Return [X, Y] of the center of cell containing provided text 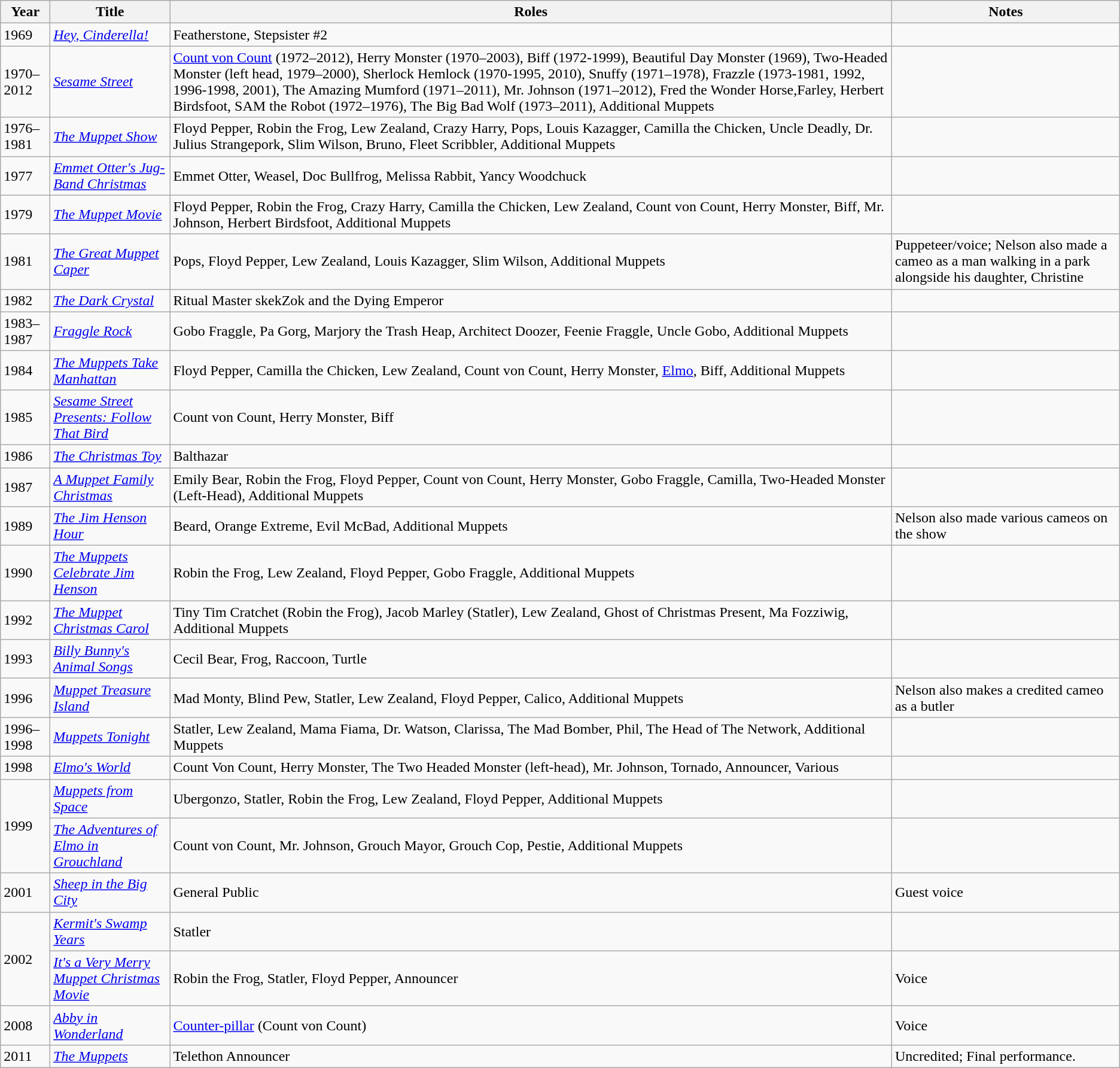
1990 [25, 573]
1983–1987 [25, 331]
Robin the Frog, Statler, Floyd Pepper, Announcer [531, 978]
1999 [25, 826]
1982 [25, 300]
The Christmas Toy [110, 456]
1989 [25, 527]
Nelson also made various cameos on the show [1006, 527]
Year [25, 12]
1987 [25, 487]
Balthazar [531, 456]
Sesame Street Presents: Follow That Bird [110, 417]
Gobo Fraggle, Pa Gorg, Marjory the Trash Heap, Architect Doozer, Feenie Fraggle, Uncle Gobo, Additional Muppets [531, 331]
Muppets from Space [110, 798]
1992 [25, 620]
Sesame Street [110, 81]
Elmo's World [110, 768]
1998 [25, 768]
1985 [25, 417]
Robin the Frog, Lew Zealand, Floyd Pepper, Gobo Fraggle, Additional Muppets [531, 573]
It's a Very Merry Muppet Christmas Movie [110, 978]
Telethon Announcer [531, 1056]
The Muppets [110, 1056]
Featherstone, Stepsister #2 [531, 35]
Muppet Treasure Island [110, 698]
Counter-pillar (Count von Count) [531, 1026]
1969 [25, 35]
Muppets Tonight [110, 737]
Ritual Master skekZok and the Dying Emperor [531, 300]
Uncredited; Final performance. [1006, 1056]
1981 [25, 261]
Guest voice [1006, 893]
1976–1981 [25, 136]
The Dark Crystal [110, 300]
The Muppet Christmas Carol [110, 620]
1993 [25, 659]
1996 [25, 698]
The Adventures of Elmo in Grouchland [110, 845]
Title [110, 12]
2011 [25, 1056]
Count von Count, Mr. Johnson, Grouch Mayor, Grouch Cop, Pestie, Additional Muppets [531, 845]
The Great Muppet Caper [110, 261]
2008 [25, 1026]
The Jim Henson Hour [110, 527]
1970–2012 [25, 81]
Floyd Pepper, Camilla the Chicken, Lew Zealand, Count von Count, Herry Monster, Elmo, Biff, Additional Muppets [531, 370]
Emmet Otter's Jug-Band Christmas [110, 176]
Nelson also makes a credited cameo as a butler [1006, 698]
Tiny Tim Cratchet (Robin the Frog), Jacob Marley (Statler), Lew Zealand, Ghost of Christmas Present, Ma Fozziwig, Additional Muppets [531, 620]
Billy Bunny's Animal Songs [110, 659]
Roles [531, 12]
Puppeteer/voice; Nelson also made a cameo as a man walking in a park alongside his daughter, Christine [1006, 261]
Ubergonzo, Statler, Robin the Frog, Lew Zealand, Floyd Pepper, Additional Muppets [531, 798]
Cecil Bear, Frog, Raccoon, Turtle [531, 659]
Emily Bear, Robin the Frog, Floyd Pepper, Count von Count, Herry Monster, Gobo Fraggle, Camilla, Two-Headed Monster (Left-Head), Additional Muppets [531, 487]
1986 [25, 456]
Pops, Floyd Pepper, Lew Zealand, Louis Kazagger, Slim Wilson, Additional Muppets [531, 261]
The Muppet Show [110, 136]
Notes [1006, 12]
The Muppets Take Manhattan [110, 370]
Statler, Lew Zealand, Mama Fiama, Dr. Watson, Clarissa, The Mad Bomber, Phil, The Head of The Network, Additional Muppets [531, 737]
Count Von Count, Herry Monster, The Two Headed Monster (left-head), Mr. Johnson, Tornado, Announcer, Various [531, 768]
Mad Monty, Blind Pew, Statler, Lew Zealand, Floyd Pepper, Calico, Additional Muppets [531, 698]
Kermit's Swamp Years [110, 931]
Hey, Cinderella! [110, 35]
Emmet Otter, Weasel, Doc Bullfrog, Melissa Rabbit, Yancy Woodchuck [531, 176]
Beard, Orange Extreme, Evil McBad, Additional Muppets [531, 527]
Statler [531, 931]
2002 [25, 959]
1996–1998 [25, 737]
Fraggle Rock [110, 331]
Sheep in the Big City [110, 893]
The Muppets Celebrate Jim Henson [110, 573]
A Muppet Family Christmas [110, 487]
2001 [25, 893]
The Muppet Movie [110, 214]
1977 [25, 176]
Abby in Wonderland [110, 1026]
Count von Count, Herry Monster, Biff [531, 417]
General Public [531, 893]
1979 [25, 214]
1984 [25, 370]
